Capture the cell that displays the provided text and extract its [X, Y] central coordinate. 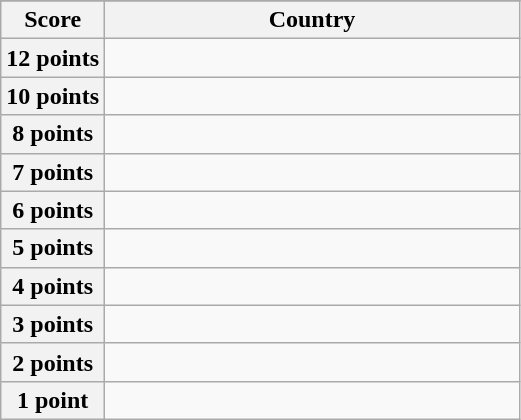
12 points [53, 58]
4 points [53, 286]
2 points [53, 362]
10 points [53, 96]
1 point [53, 400]
6 points [53, 210]
8 points [53, 134]
7 points [53, 172]
3 points [53, 324]
Score [53, 20]
5 points [53, 248]
Country [312, 20]
